Search for the cell housing the specified text and yield its [x, y] center coordinate. 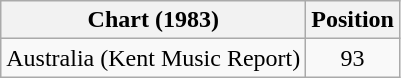
93 [353, 58]
Australia (Kent Music Report) [154, 58]
Position [353, 20]
Chart (1983) [154, 20]
